Return (x, y) of the center of cell containing provided text 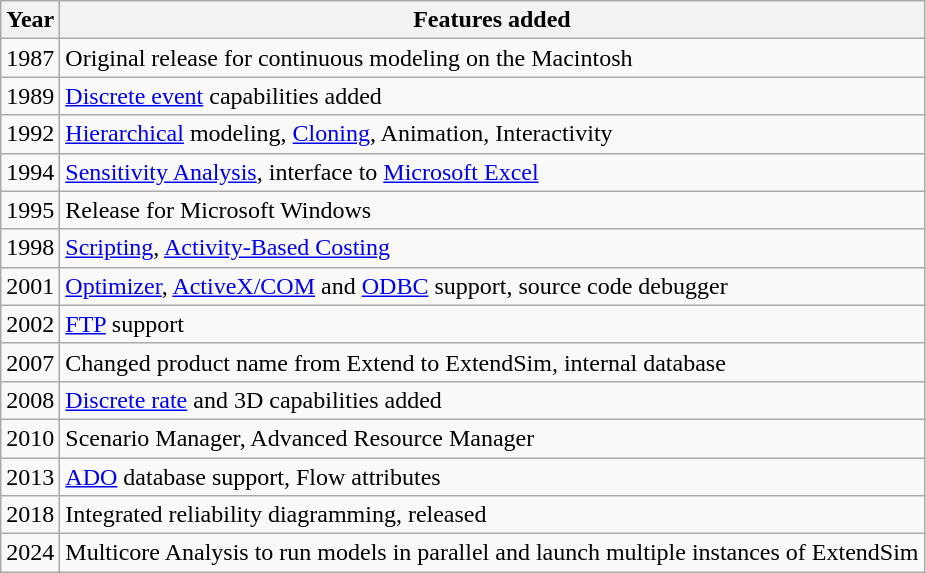
1992 (30, 134)
Release for Microsoft Windows (492, 210)
Hierarchical modeling, Cloning, Animation, Interactivity (492, 134)
2018 (30, 515)
Scripting, Activity-Based Costing (492, 248)
2013 (30, 477)
Discrete rate and 3D capabilities added (492, 400)
Features added (492, 20)
1987 (30, 58)
Sensitivity Analysis, interface to Microsoft Excel (492, 172)
2010 (30, 438)
2007 (30, 362)
Optimizer, ActiveX/COM and ODBC support, source code debugger (492, 286)
1994 (30, 172)
Original release for continuous modeling on the Macintosh (492, 58)
2001 (30, 286)
Integrated reliability diagramming, released (492, 515)
ADO database support, Flow attributes (492, 477)
Scenario Manager, Advanced Resource Manager (492, 438)
Changed product name from Extend to ExtendSim, internal database (492, 362)
1989 (30, 96)
1998 (30, 248)
2024 (30, 553)
2002 (30, 324)
1995 (30, 210)
Discrete event capabilities added (492, 96)
FTP support (492, 324)
Multicore Analysis to run models in parallel and launch multiple instances of ExtendSim (492, 553)
Year (30, 20)
2008 (30, 400)
